Return [X, Y] of the center of cell containing provided text 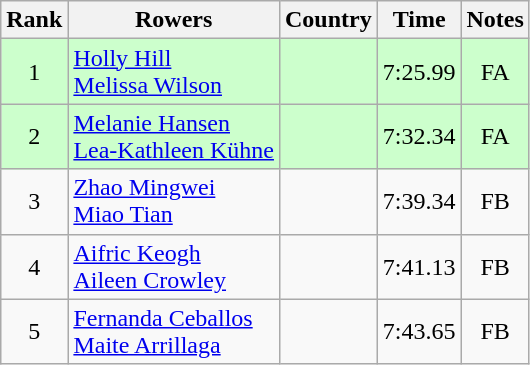
Aifric KeoghAileen Crowley [174, 266]
Rowers [174, 20]
Melanie HansenLea-Kathleen Kühne [174, 136]
3 [34, 202]
Country [328, 20]
7:32.34 [419, 136]
2 [34, 136]
7:39.34 [419, 202]
5 [34, 332]
7:41.13 [419, 266]
4 [34, 266]
Rank [34, 20]
Notes [495, 20]
Fernanda CeballosMaite Arrillaga [174, 332]
Holly HillMelissa Wilson [174, 72]
1 [34, 72]
7:25.99 [419, 72]
Zhao MingweiMiao Tian [174, 202]
Time [419, 20]
7:43.65 [419, 332]
